For the text-containing cell, return its midpoint in [X, Y] coordinate format. 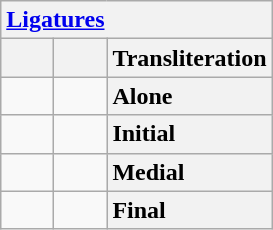
Initial [190, 134]
Alone [190, 96]
Medial [190, 172]
Ligatures [136, 20]
Final [190, 210]
Transliteration [190, 58]
